Detect which cell encompasses the target text, then output its [x, y] center coordinate. 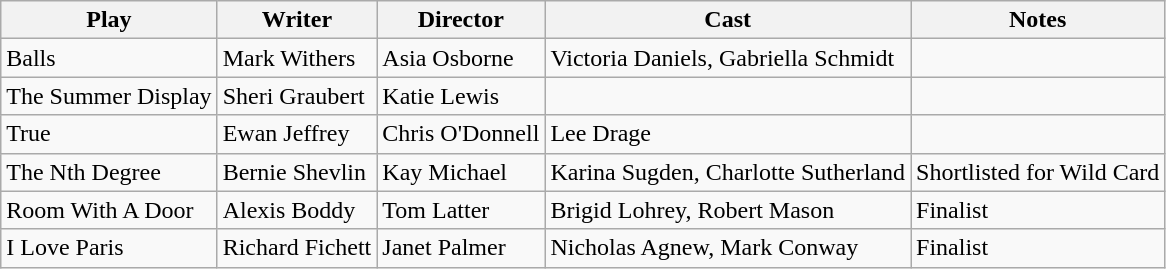
Lee Drage [728, 134]
Balls [109, 58]
Mark Withers [297, 58]
Director [461, 20]
Bernie Shevlin [297, 172]
Asia Osborne [461, 58]
Katie Lewis [461, 96]
Sheri Graubert [297, 96]
The Summer Display [109, 96]
Kay Michael [461, 172]
Victoria Daniels, Gabriella Schmidt [728, 58]
The Nth Degree [109, 172]
Nicholas Agnew, Mark Conway [728, 248]
True [109, 134]
Karina Sugden, Charlotte Sutherland [728, 172]
Ewan Jeffrey [297, 134]
Chris O'Donnell [461, 134]
I Love Paris [109, 248]
Notes [1038, 20]
Brigid Lohrey, Robert Mason [728, 210]
Play [109, 20]
Cast [728, 20]
Alexis Boddy [297, 210]
Tom Latter [461, 210]
Richard Fichett [297, 248]
Shortlisted for Wild Card [1038, 172]
Writer [297, 20]
Room With A Door [109, 210]
Janet Palmer [461, 248]
